Pinpoint the cell where the given text exists, returning its [x, y] midpoint coordinate. 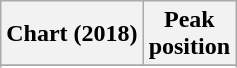
Chart (2018) [72, 34]
Peak position [189, 34]
